Provide the (x, y) coordinate of the cell's center where the given text is located.  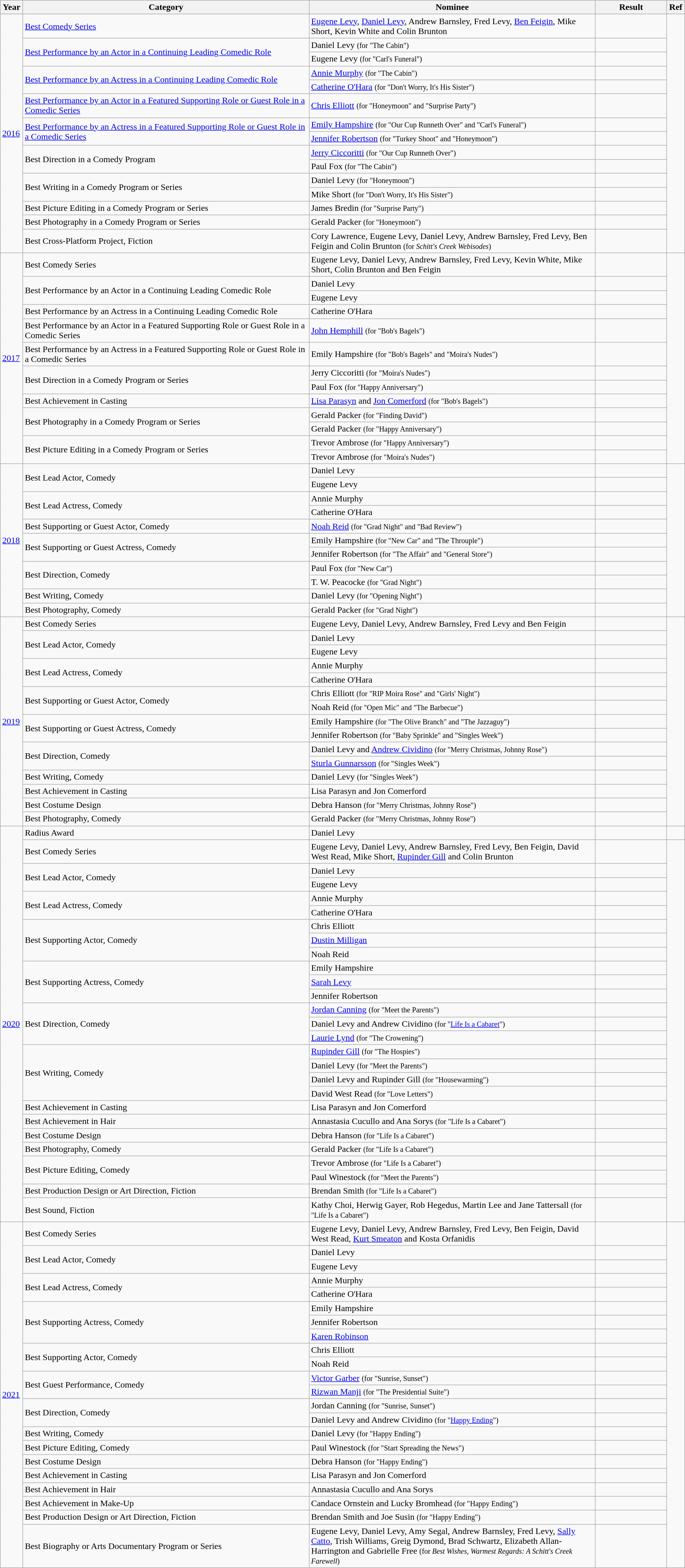
Daniel Levy and Andrew Cividino (for "Happy Ending") (452, 1420)
Debra Hanson (for "Happy Ending") (452, 1461)
Daniel Levy (for "Happy Ending") (452, 1434)
Brendan Smith and Joe Susin (for "Happy Ending") (452, 1517)
2021 (12, 1395)
John Hemphill (for "Bob's Bagels") (452, 330)
David West Read (for "Love Letters") (452, 1093)
Emily Hampshire (for "Our Cup Runneth Over" and "Carl's Funeral") (452, 124)
Emily Hampshire (for "New Car" and "The Throuple") (452, 540)
2020 (12, 1024)
Jordan Canning (for "Sunrise, Sunset") (452, 1406)
Eugene Levy, Daniel Levy, Andrew Barnsley, Fred Levy, Ben Feigin, David West Read, Kurt Smeaton and Kosta Orfanidis (452, 1233)
Eugene Levy, Daniel Levy, Andrew Barnsley, Fred Levy, Ben Feigin, David West Read, Mike Short, Rupinder Gill and Colin Brunton (452, 851)
Daniel Levy (for "Meet the Parents") (452, 1065)
Candace Ornstein and Lucky Bromhead (for "Happy Ending") (452, 1503)
Daniel Levy (for "The Cabin") (452, 45)
Gerald Packer (for "Happy Anniversary") (452, 429)
Paul Winestock (for "Start Spreading the News") (452, 1448)
Debra Hanson (for "Life Is a Cabaret") (452, 1135)
Mike Short (for "Don't Worry, It's His Sister") (452, 194)
Rupinder Gill (for "The Hospies") (452, 1052)
Kathy Choi, Herwig Gayer, Rob Hegedus, Martin Lee and Jane Tattersall (for "Life Is a Cabaret") (452, 1210)
Jennifer Robertson (for "The Affair" and "General Store") (452, 554)
2016 (12, 134)
Annastasia Cucullo and Ana Sorys (452, 1489)
2019 (12, 721)
Chris Elliott (for "Honeymoon" and "Surprise Party") (452, 105)
Daniel Levy and Andrew Cividino (for "Merry Christmas, Johnny Rose") (452, 749)
Eugene Levy, Daniel Levy, Andrew Barnsley, Fred Levy and Ben Feigin (452, 624)
Daniel Levy and Andrew Cividino (for "Life Is a Cabaret") (452, 1024)
Radius Award (166, 833)
Best Achievement in Make-Up (166, 1503)
Paul Winestock (for "Meet the Parents") (452, 1177)
Best Guest Performance, Comedy (166, 1385)
Noah Reid (for "Grad Night" and "Bad Review") (452, 526)
Best Direction in a Comedy Program (166, 159)
Paul Fox (for "New Car") (452, 568)
Trevor Ambrose (for "Happy Anniversary") (452, 443)
Noah Reid (for "Open Mic" and "The Barbecue") (452, 708)
Nominee (452, 7)
Rizwan Manji (for "The Presidential Suite") (452, 1392)
Emily Hampshire (for "The Olive Branch" and "The Jazzaguy") (452, 721)
Jerry Ciccoritti (for "Our Cup Runneth Over") (452, 152)
Ref (675, 7)
Laurie Lynd (for "The Crowening") (452, 1038)
Best Cross-Platform Project, Fiction (166, 241)
Sarah Levy (452, 982)
Best Direction in a Comedy Program or Series (166, 380)
Gerald Packer (for "Life Is a Cabaret") (452, 1149)
Debra Hanson (for "Merry Christmas, Johnny Rose") (452, 805)
Jordan Canning (for "Meet the Parents") (452, 1010)
Best Writing in a Comedy Program or Series (166, 187)
Gerald Packer (for "Finding David") (452, 415)
Best Biography or Arts Documentary Program or Series (166, 1546)
Eugene Levy, Daniel Levy, Andrew Barnsley, Fred Levy, Ben Feigin, Mike Short, Kevin White and Colin Brunton (452, 26)
Eugene Levy, Daniel Levy, Andrew Barnsley, Fred Levy, Kevin White, Mike Short, Colin Brunton and Ben Feigin (452, 265)
Jennifer Robertson (for "Turkey Shoot" and "Honeymoon") (452, 138)
Daniel Levy (for "Singles Week") (452, 777)
Cory Lawrence, Eugene Levy, Daniel Levy, Andrew Barnsley, Fred Levy, Ben Feigin and Colin Brunton (for Schitt's Creek Webisodes) (452, 241)
Emily Hampshire (for "Bob's Bagels" and "Moira's Nudes") (452, 354)
Daniel Levy (for "Honeymoon") (452, 180)
Catherine O'Hara (for "Don't Worry, It's His Sister") (452, 87)
Jerry Ciccoritti (for "Moira's Nudes") (452, 373)
Lisa Parasyn and Jon Comerford (for "Bob's Bagels") (452, 401)
Chris Elliott (for "RIP Moira Rose" and "Girls' Night") (452, 694)
Best Sound, Fiction (166, 1210)
Paul Fox (for "Happy Anniversary") (452, 387)
Gerald Packer (for "Honeymoon") (452, 222)
Daniel Levy and Rupinder Gill (for "Housewarming") (452, 1079)
Daniel Levy (for "Opening Night") (452, 596)
Trevor Ambrose (for "Moira's Nudes") (452, 456)
James Bredin (for "Surprise Party") (452, 208)
T. W. Peacocke (for "Grad Night") (452, 582)
Paul Fox (for "The Cabin") (452, 166)
Karen Robinson (452, 1336)
2018 (12, 540)
Brendan Smith (for "Life Is a Cabaret") (452, 1191)
Gerald Packer (for "Merry Christmas, Johnny Rose") (452, 819)
Eugene Levy (for "Carl's Funeral") (452, 59)
Result (631, 7)
Year (12, 7)
2017 (12, 358)
Victor Garber (for "Sunrise, Sunset") (452, 1378)
Annie Murphy (for "The Cabin") (452, 73)
Sturla Gunnarsson (for "Singles Week") (452, 763)
Annastasia Cucullo and Ana Sorys (for "Life Is a Cabaret") (452, 1121)
Dustin Milligan (452, 940)
Gerald Packer (for "Grad Night") (452, 610)
Category (166, 7)
Jennifer Robertson (for "Baby Sprinkle" and "Singles Week") (452, 735)
Trevor Ambrose (for "Life Is a Cabaret") (452, 1163)
